For the text-containing cell, return its midpoint in (x, y) coordinate format. 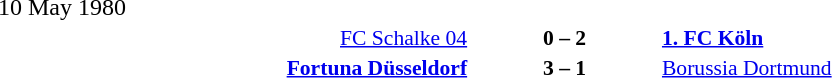
0 – 2 (564, 38)
